Find where the given text appears and provide that cell's center as (x, y) coordinate. 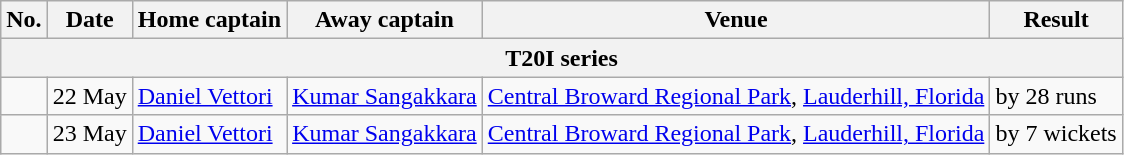
No. (24, 20)
T20I series (562, 58)
Result (1056, 20)
23 May (90, 134)
by 28 runs (1056, 96)
by 7 wickets (1056, 134)
Date (90, 20)
Home captain (209, 20)
Venue (736, 20)
22 May (90, 96)
Away captain (385, 20)
